Identify which cell holds the provided text, then report its [x, y] central coordinate. 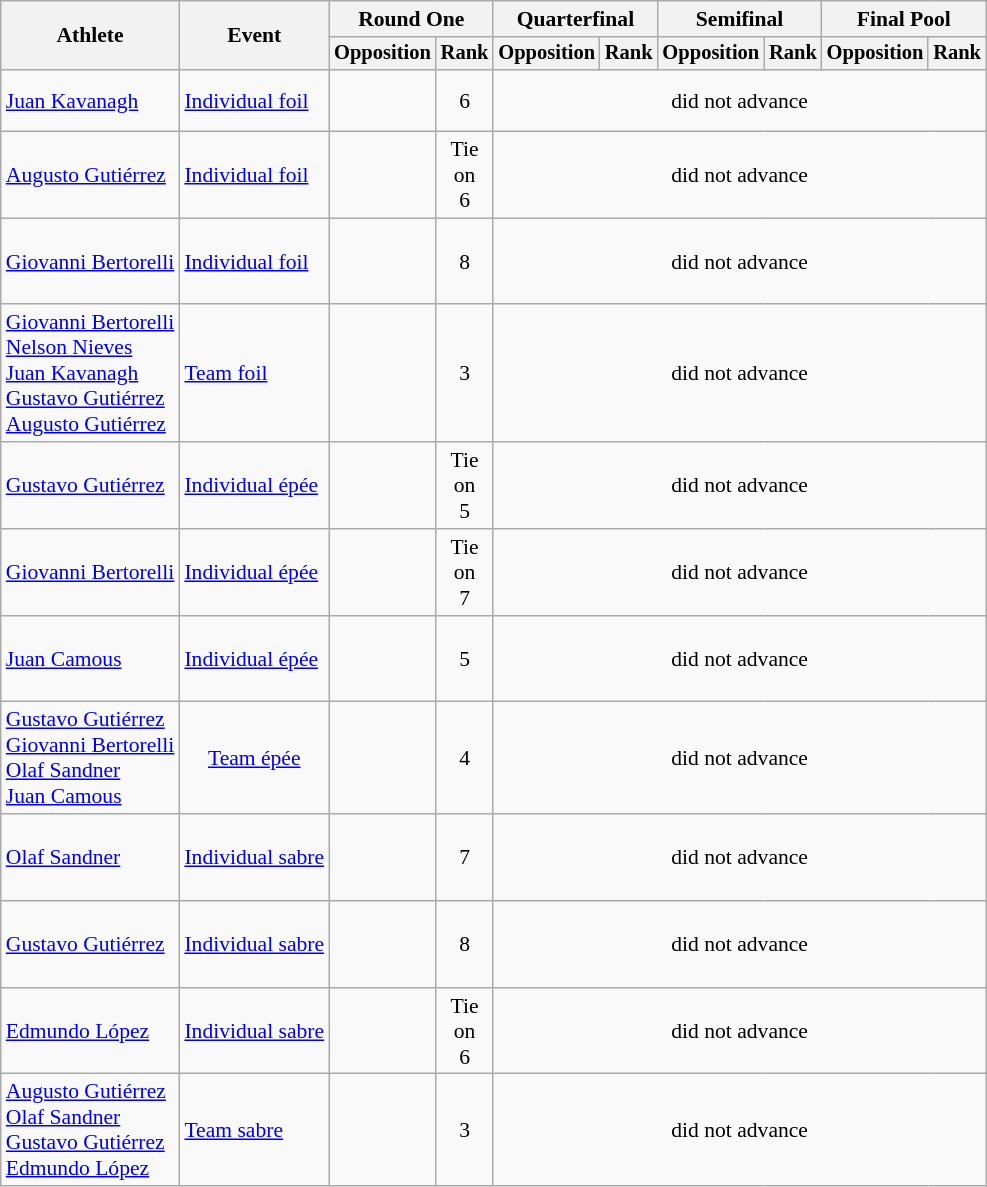
Gustavo GutiérrezGiovanni BertorelliOlaf SandnerJuan Camous [90, 758]
Event [254, 36]
Augusto Gutiérrez [90, 176]
7 [465, 858]
Tieon7 [465, 572]
Giovanni BertorelliNelson NievesJuan KavanaghGustavo GutiérrezAugusto Gutiérrez [90, 374]
Team sabre [254, 1130]
Final Pool [904, 19]
6 [465, 100]
Athlete [90, 36]
Team épée [254, 758]
Quarterfinal [575, 19]
Tieon5 [465, 486]
Juan Kavanagh [90, 100]
Augusto GutiérrezOlaf SandnerGustavo GutiérrezEdmundo López [90, 1130]
Round One [411, 19]
5 [465, 660]
Edmundo López [90, 1032]
Team foil [254, 374]
Juan Camous [90, 660]
4 [465, 758]
Olaf Sandner [90, 858]
Semifinal [740, 19]
